Return (X, Y) of the center of cell containing provided text 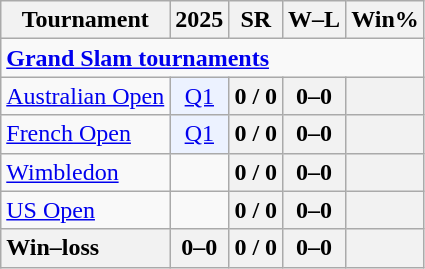
French Open (86, 134)
Grand Slam tournaments (213, 58)
Wimbledon (86, 172)
Australian Open (86, 96)
2025 (200, 20)
Win% (386, 20)
SR (256, 20)
Win–loss (86, 248)
Tournament (86, 20)
US Open (86, 210)
W–L (314, 20)
